Detect which cell encompasses the target text, then output its [X, Y] center coordinate. 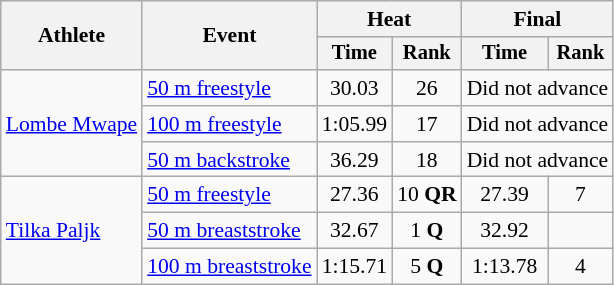
50 m backstroke [229, 160]
26 [427, 88]
5 Q [427, 267]
1:13.78 [505, 267]
30.03 [354, 88]
27.36 [354, 195]
100 m breaststroke [229, 267]
Heat [390, 19]
32.67 [354, 231]
27.39 [505, 195]
36.29 [354, 160]
Athlete [72, 36]
100 m freestyle [229, 124]
17 [427, 124]
Lombe Mwape [72, 124]
Final [538, 19]
Tilka Paljk [72, 230]
32.92 [505, 231]
1 Q [427, 231]
4 [581, 267]
50 m breaststroke [229, 231]
18 [427, 160]
1:15.71 [354, 267]
7 [581, 195]
10 QR [427, 195]
1:05.99 [354, 124]
Event [229, 36]
